From the cell containing the given text, extract its center point as (x, y) coordinate. 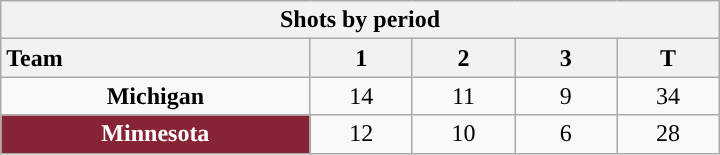
12 (361, 134)
6 (566, 134)
Shots by period (360, 20)
14 (361, 96)
Minnesota (156, 134)
11 (463, 96)
2 (463, 58)
1 (361, 58)
Team (156, 58)
28 (668, 134)
9 (566, 96)
3 (566, 58)
T (668, 58)
10 (463, 134)
34 (668, 96)
Michigan (156, 96)
